Scan for the cell matching the given text and deliver its [X, Y] coordinate at center. 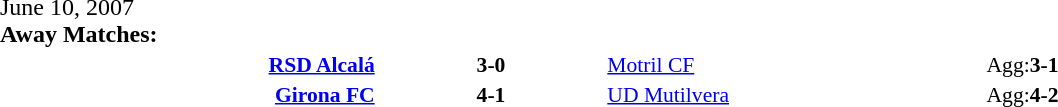
3-0 [492, 64]
Motril CF [795, 64]
